Provide the [x, y] coordinate of the cell's center where the given text is located.  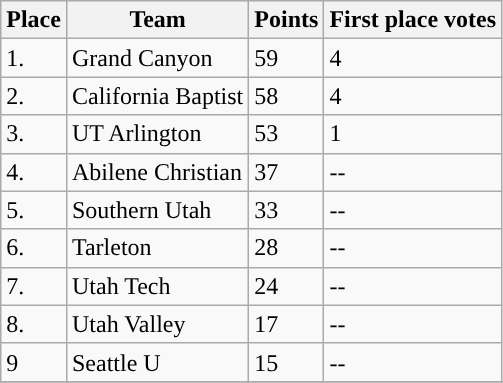
17 [286, 324]
9 [34, 362]
58 [286, 96]
4. [34, 172]
California Baptist [157, 96]
37 [286, 172]
7. [34, 286]
Points [286, 20]
First place votes [413, 20]
Abilene Christian [157, 172]
Grand Canyon [157, 58]
1 [413, 134]
59 [286, 58]
Utah Tech [157, 286]
24 [286, 286]
3. [34, 134]
28 [286, 248]
Place [34, 20]
5. [34, 210]
1. [34, 58]
Tarleton [157, 248]
6. [34, 248]
33 [286, 210]
Southern Utah [157, 210]
15 [286, 362]
2. [34, 96]
Seattle U [157, 362]
53 [286, 134]
Utah Valley [157, 324]
UT Arlington [157, 134]
Team [157, 20]
8. [34, 324]
